Return the (x, y) coordinate for the center point of the cell that contains the specified text.  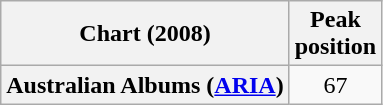
67 (335, 85)
Australian Albums (ARIA) (145, 85)
Chart (2008) (145, 34)
Peakposition (335, 34)
